Detect which cell encompasses the target text, then output its (x, y) center coordinate. 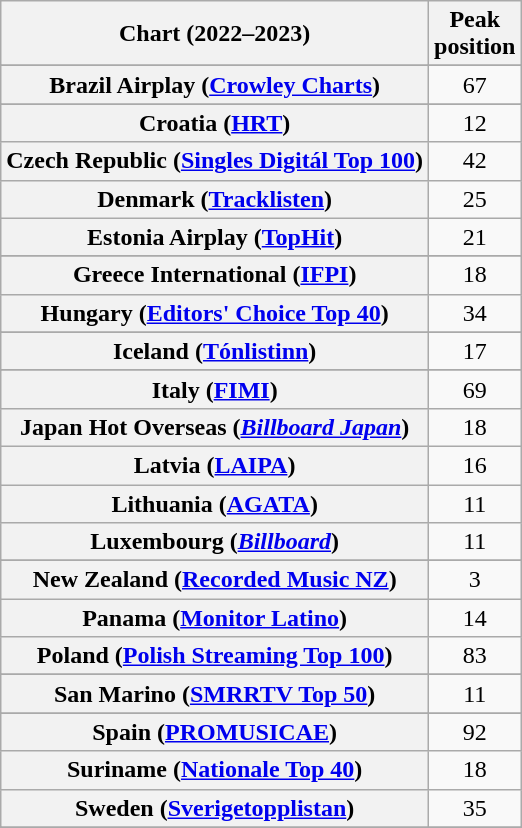
Estonia Airplay (TopHit) (215, 237)
25 (475, 199)
42 (475, 161)
Poland (Polish Streaming Top 100) (215, 656)
Peakposition (475, 34)
Hungary (Editors' Choice Top 40) (215, 313)
12 (475, 123)
San Marino (SMRRTV Top 50) (215, 694)
Luxembourg (Billboard) (215, 542)
34 (475, 313)
Greece International (IFPI) (215, 275)
Sweden (Sverigetopplistan) (215, 808)
Chart (2022–2023) (215, 34)
Iceland (Tónlistinn) (215, 351)
83 (475, 656)
Spain (PROMUSICAE) (215, 732)
Croatia (HRT) (215, 123)
Lithuania (AGATA) (215, 503)
67 (475, 85)
Italy (FIMI) (215, 389)
17 (475, 351)
Suriname (Nationale Top 40) (215, 770)
Czech Republic (Singles Digitál Top 100) (215, 161)
Japan Hot Overseas (Billboard Japan) (215, 427)
35 (475, 808)
Brazil Airplay (Crowley Charts) (215, 85)
21 (475, 237)
69 (475, 389)
Denmark (Tracklisten) (215, 199)
Latvia (LAIPA) (215, 465)
Panama (Monitor Latino) (215, 618)
16 (475, 465)
New Zealand (Recorded Music NZ) (215, 580)
14 (475, 618)
92 (475, 732)
3 (475, 580)
